Scan for the cell matching the given text and deliver its (X, Y) coordinate at center. 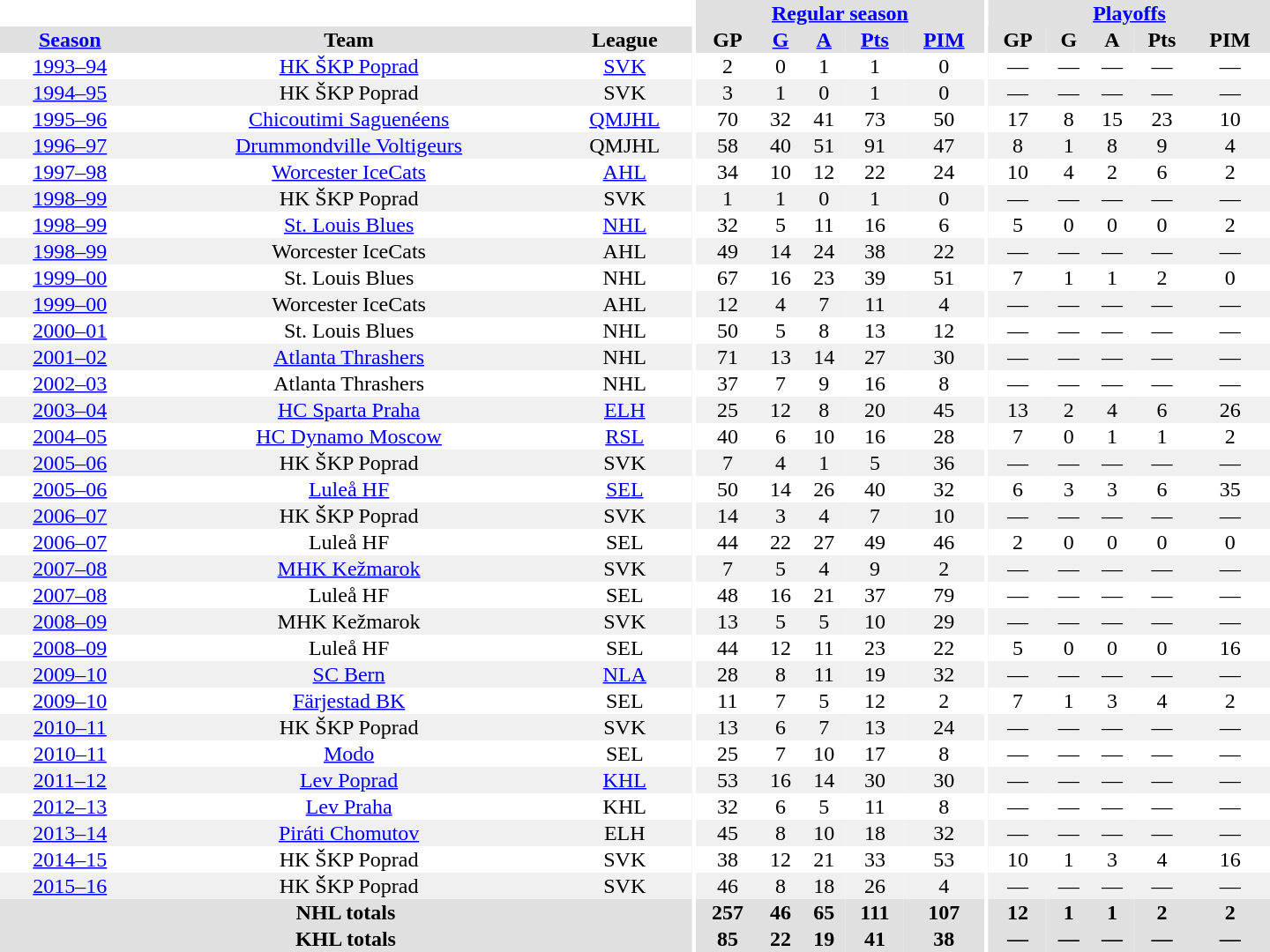
Piráti Chomutov (349, 833)
58 (727, 145)
League (624, 40)
Modo (349, 754)
73 (875, 119)
Drummondville Voltigeurs (349, 145)
KHL totals (346, 939)
257 (727, 912)
85 (727, 939)
71 (727, 357)
111 (875, 912)
1993–94 (71, 66)
2000–01 (71, 331)
2011–12 (71, 780)
2004–05 (71, 436)
33 (875, 859)
39 (875, 278)
Regular season (840, 13)
Lev Poprad (349, 780)
2013–14 (71, 833)
HC Dynamo Moscow (349, 436)
70 (727, 119)
Chicoutimi Saguenéens (349, 119)
107 (944, 912)
Lev Praha (349, 807)
2003–04 (71, 410)
48 (727, 595)
Team (349, 40)
HC Sparta Praha (349, 410)
1996–97 (71, 145)
1994–95 (71, 93)
34 (727, 172)
1995–96 (71, 119)
2001–02 (71, 357)
Playoffs (1129, 13)
Season (71, 40)
2002–03 (71, 383)
RSL (624, 436)
NHL totals (346, 912)
29 (944, 621)
1997–98 (71, 172)
Färjestad BK (349, 701)
2014–15 (71, 859)
20 (875, 410)
15 (1111, 119)
2015–16 (71, 886)
47 (944, 145)
2012–13 (71, 807)
36 (944, 463)
SC Bern (349, 674)
65 (824, 912)
67 (727, 278)
NLA (624, 674)
79 (944, 595)
91 (875, 145)
35 (1229, 489)
